Detect which cell encompasses the target text, then output its [x, y] center coordinate. 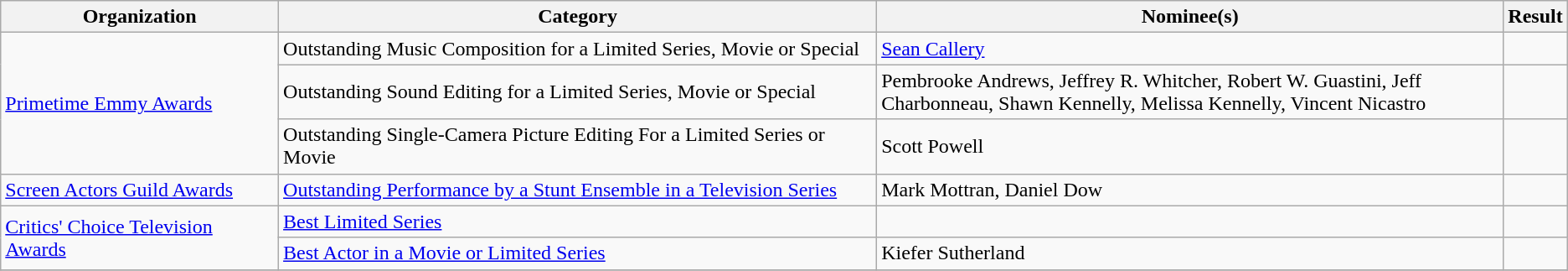
Best Limited Series [578, 221]
Result [1535, 17]
Outstanding Single-Camera Picture Editing For a Limited Series or Movie [578, 146]
Screen Actors Guild Awards [140, 190]
Scott Powell [1190, 146]
Category [578, 17]
Primetime Emmy Awards [140, 103]
Organization [140, 17]
Sean Callery [1190, 49]
Pembrooke Andrews, Jeffrey R. Whitcher, Robert W. Guastini, Jeff Charbonneau, Shawn Kennelly, Melissa Kennelly, Vincent Nicastro [1190, 92]
Outstanding Performance by a Stunt Ensemble in a Television Series [578, 190]
Kiefer Sutherland [1190, 253]
Critics' Choice Television Awards [140, 237]
Outstanding Sound Editing for a Limited Series, Movie or Special [578, 92]
Mark Mottran, Daniel Dow [1190, 190]
Best Actor in a Movie or Limited Series [578, 253]
Outstanding Music Composition for a Limited Series, Movie or Special [578, 49]
Nominee(s) [1190, 17]
